Extract the (x, y) coordinate from the center of the cell holding the provided text.  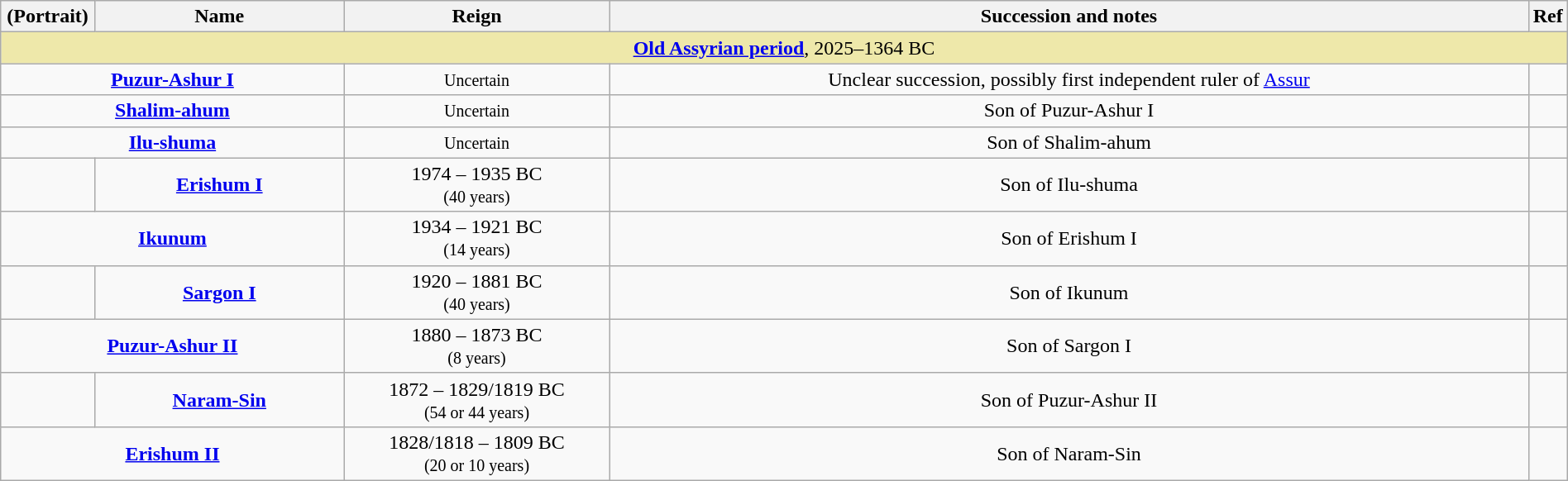
Son of Naram-Sin (1068, 453)
1974 – 1935 BC(40 years) (476, 185)
Succession and notes (1068, 17)
Shalim-ahum (172, 111)
Erishum II (172, 453)
1880 – 1873 BC(8 years) (476, 345)
Son of Ikunum (1068, 293)
Ilu-shuma (172, 142)
Son of Sargon I (1068, 345)
Puzur-Ashur II (172, 345)
Reign (476, 17)
1872 – 1829/1819 BC(54 or 44 years) (476, 400)
Sargon I (219, 293)
Unclear succession, possibly first independent ruler of Assur (1068, 79)
Ref (1548, 17)
Son of Puzur-Ashur I (1068, 111)
Son of Ilu-shuma (1068, 185)
(Portrait) (48, 17)
Naram-Sin (219, 400)
Son of Puzur-Ashur II (1068, 400)
1920 – 1881 BC(40 years) (476, 293)
Son of Erishum I (1068, 238)
Erishum I (219, 185)
1934 – 1921 BC(14 years) (476, 238)
Puzur-Ashur I (172, 79)
Son of Shalim-ahum (1068, 142)
Old Assyrian period, 2025–1364 BC (784, 48)
1828/1818 – 1809 BC(20 or 10 years) (476, 453)
Name (219, 17)
Ikunum (172, 238)
